Scan for the cell matching the given text and deliver its [x, y] coordinate at center. 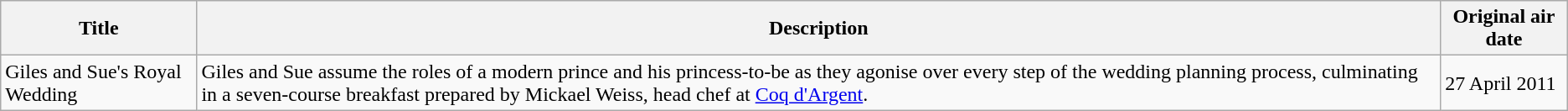
Title [99, 29]
Giles and Sue's Royal Wedding [99, 82]
Description [819, 29]
27 April 2011 [1504, 82]
Original air date [1504, 29]
